Determine the [x, y] coordinate at the center of the cell enclosing the given text.  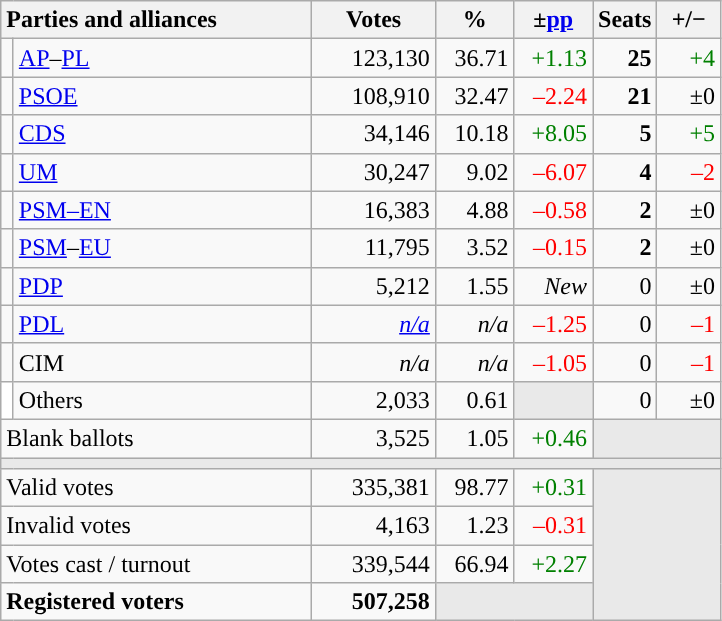
PDL [162, 324]
±pp [554, 20]
–0.58 [554, 210]
335,381 [374, 488]
25 [624, 58]
+0.31 [554, 488]
+/− [689, 20]
AP–PL [162, 58]
2,033 [374, 400]
Blank ballots [156, 438]
66.94 [474, 564]
Registered voters [156, 602]
3,525 [374, 438]
Seats [624, 20]
–0.15 [554, 248]
11,795 [374, 248]
5,212 [374, 286]
30,247 [374, 172]
507,258 [374, 602]
21 [624, 96]
CDS [162, 134]
PSM–EU [162, 248]
–1.25 [554, 324]
1.23 [474, 526]
–2 [689, 172]
–1.05 [554, 362]
–6.07 [554, 172]
+4 [689, 58]
PDP [162, 286]
98.77 [474, 488]
+1.13 [554, 58]
–0.31 [554, 526]
Valid votes [156, 488]
UM [162, 172]
+2.27 [554, 564]
4.88 [474, 210]
+0.46 [554, 438]
4,163 [374, 526]
4 [624, 172]
+8.05 [554, 134]
+5 [689, 134]
0.61 [474, 400]
Votes cast / turnout [156, 564]
10.18 [474, 134]
1.55 [474, 286]
339,544 [374, 564]
3.52 [474, 248]
Votes [374, 20]
36.71 [474, 58]
1.05 [474, 438]
Others [162, 400]
–2.24 [554, 96]
16,383 [374, 210]
PSOE [162, 96]
108,910 [374, 96]
9.02 [474, 172]
5 [624, 134]
Parties and alliances [156, 20]
CIM [162, 362]
PSM–EN [162, 210]
New [554, 286]
34,146 [374, 134]
% [474, 20]
Invalid votes [156, 526]
123,130 [374, 58]
32.47 [474, 96]
